Search for the cell housing the specified text and yield its (X, Y) center coordinate. 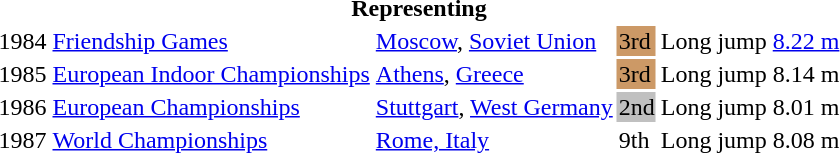
Athens, Greece (494, 74)
European Championships (211, 107)
Moscow, Soviet Union (494, 41)
European Indoor Championships (211, 74)
Stuttgart, West Germany (494, 107)
Friendship Games (211, 41)
2nd (636, 107)
